Identify which cell holds the provided text, then report its (x, y) central coordinate. 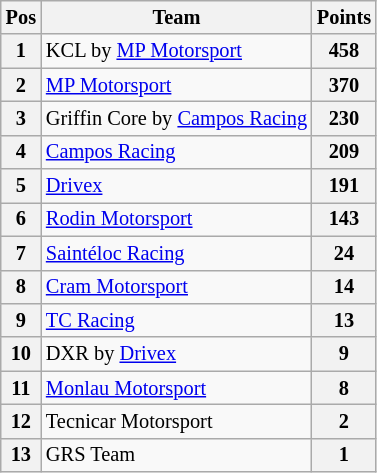
Team (176, 17)
11 (21, 388)
10 (21, 354)
12 (21, 421)
Pos (21, 17)
230 (344, 118)
370 (344, 85)
143 (344, 219)
Drivex (176, 186)
7 (21, 253)
209 (344, 152)
Cram Motorsport (176, 287)
Points (344, 17)
14 (344, 287)
458 (344, 51)
Rodin Motorsport (176, 219)
3 (21, 118)
TC Racing (176, 320)
Monlau Motorsport (176, 388)
6 (21, 219)
MP Motorsport (176, 85)
4 (21, 152)
24 (344, 253)
191 (344, 186)
Griffin Core by Campos Racing (176, 118)
Campos Racing (176, 152)
5 (21, 186)
Saintéloc Racing (176, 253)
GRS Team (176, 455)
KCL by MP Motorsport (176, 51)
DXR by Drivex (176, 354)
Tecnicar Motorsport (176, 421)
